Extract the [x, y] coordinate from the center of the cell holding the provided text.  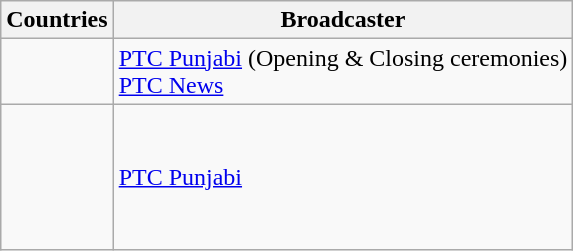
Countries [57, 20]
Broadcaster [343, 20]
PTC Punjabi (Opening & Closing ceremonies)PTC News [343, 72]
PTC Punjabi [343, 177]
